Output the [x, y] coordinate of the center of the cell containing the given text.  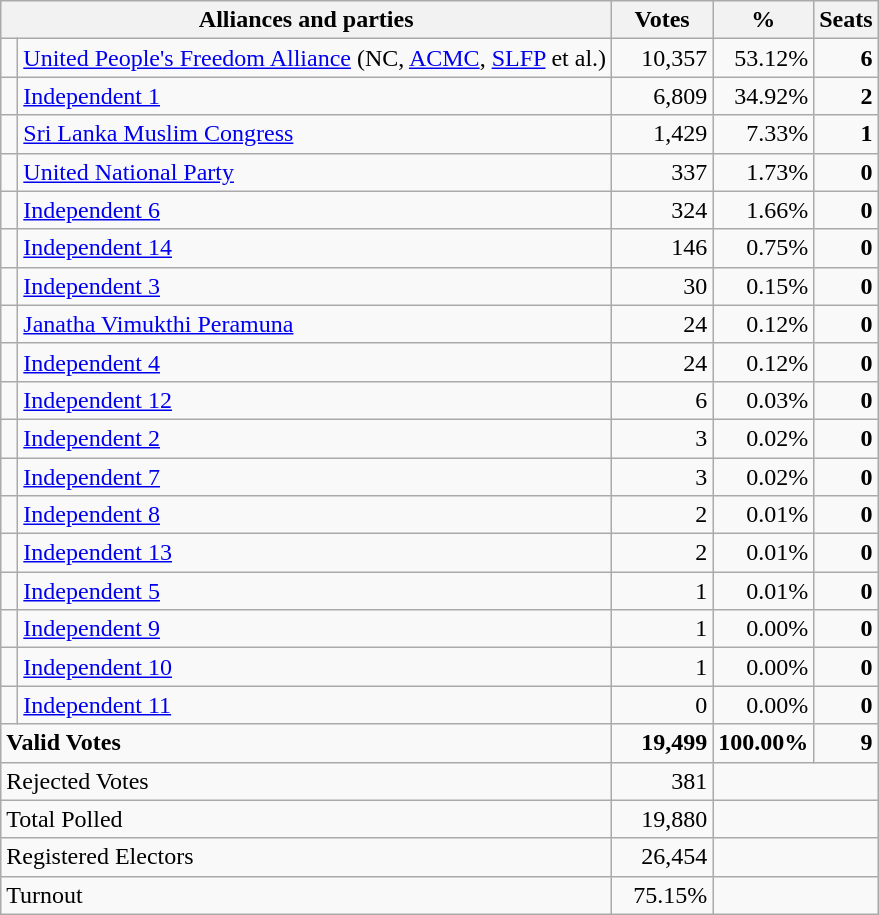
19,499 [662, 743]
Independent 4 [315, 362]
324 [662, 210]
100.00% [764, 743]
53.12% [764, 58]
Sri Lanka Muslim Congress [315, 134]
Independent 9 [315, 629]
Independent 2 [315, 438]
34.92% [764, 96]
9 [846, 743]
146 [662, 248]
337 [662, 172]
10,357 [662, 58]
Independent 14 [315, 248]
30 [662, 286]
7.33% [764, 134]
Independent 6 [315, 210]
Independent 10 [315, 667]
0.15% [764, 286]
Independent 13 [315, 553]
Alliances and parties [306, 20]
0.03% [764, 400]
Valid Votes [306, 743]
Registered Electors [306, 857]
26,454 [662, 857]
Independent 11 [315, 705]
1,429 [662, 134]
Independent 12 [315, 400]
1.66% [764, 210]
United People's Freedom Alliance (NC, ACMC, SLFP et al.) [315, 58]
0.75% [764, 248]
Turnout [306, 895]
Independent 7 [315, 477]
Independent 8 [315, 515]
United National Party [315, 172]
Independent 5 [315, 591]
Seats [846, 20]
Independent 1 [315, 96]
Janatha Vimukthi Peramuna [315, 324]
Total Polled [306, 819]
1.73% [764, 172]
Independent 3 [315, 286]
Rejected Votes [306, 781]
19,880 [662, 819]
75.15% [662, 895]
6,809 [662, 96]
% [764, 20]
Votes [662, 20]
381 [662, 781]
